Extract the (x, y) coordinate from the center of the cell holding the provided text.  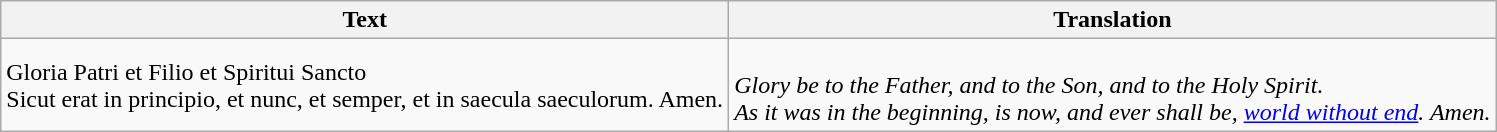
Translation (1112, 20)
Gloria Patri et Filio et Spiritui SanctoSicut erat in principio, et nunc, et semper, et in saecula saeculorum. Amen. (365, 85)
Glory be to the Father, and to the Son, and to the Holy Spirit.As it was in the beginning, is now, and ever shall be, world without end. Amen. (1112, 85)
Text (365, 20)
